Capture the cell that displays the provided text and extract its (X, Y) central coordinate. 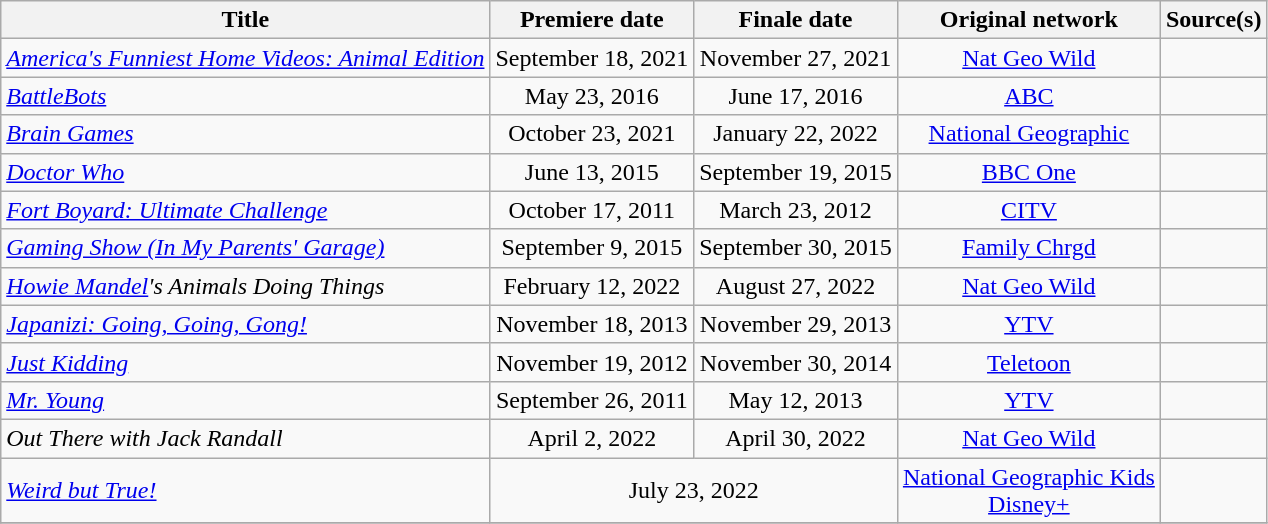
November 27, 2021 (796, 58)
Title (246, 20)
Gaming Show (In My Parents' Garage) (246, 248)
BattleBots (246, 96)
July 23, 2022 (694, 490)
Mr. Young (246, 400)
Family Chrgd (1028, 248)
National Geographic (1028, 134)
June 13, 2015 (592, 172)
March 23, 2012 (796, 210)
November 19, 2012 (592, 362)
October 17, 2011 (592, 210)
September 19, 2015 (796, 172)
April 2, 2022 (592, 438)
Finale date (796, 20)
January 22, 2022 (796, 134)
CITV (1028, 210)
ABC (1028, 96)
April 30, 2022 (796, 438)
February 12, 2022 (592, 286)
Brain Games (246, 134)
September 26, 2011 (592, 400)
National Geographic KidsDisney+ (1028, 490)
Fort Boyard: Ultimate Challenge (246, 210)
Premiere date (592, 20)
Weird but True! (246, 490)
Out There with Jack Randall (246, 438)
America's Funniest Home Videos: Animal Edition (246, 58)
November 29, 2013 (796, 324)
Just Kidding (246, 362)
May 12, 2013 (796, 400)
Doctor Who (246, 172)
Japanizi: Going, Going, Gong! (246, 324)
November 30, 2014 (796, 362)
May 23, 2016 (592, 96)
September 9, 2015 (592, 248)
September 18, 2021 (592, 58)
June 17, 2016 (796, 96)
Original network (1028, 20)
Howie Mandel's Animals Doing Things (246, 286)
BBC One (1028, 172)
August 27, 2022 (796, 286)
October 23, 2021 (592, 134)
Source(s) (1214, 20)
Teletoon (1028, 362)
September 30, 2015 (796, 248)
November 18, 2013 (592, 324)
